Provide the (x, y) coordinate of the cell's center where the given text is located.  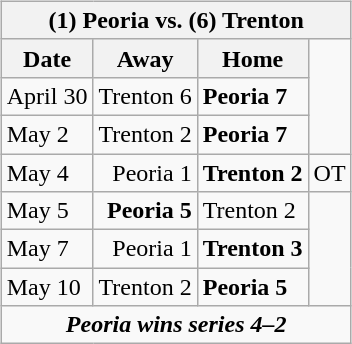
May 10 (47, 287)
April 30 (47, 96)
(1) Peoria vs. (6) Trenton (176, 20)
Peoria wins series 4–2 (176, 325)
Home (252, 58)
May 7 (47, 249)
May 5 (47, 211)
Away (145, 58)
Trenton 3 (252, 249)
May 4 (47, 173)
May 2 (47, 134)
Trenton 6 (145, 96)
Date (47, 58)
OT (330, 173)
